Identify which cell holds the provided text, then report its (x, y) central coordinate. 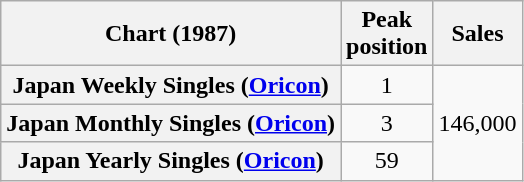
Peakposition (387, 34)
1 (387, 85)
3 (387, 123)
Japan Weekly Singles (Oricon) (171, 85)
59 (387, 161)
Japan Monthly Singles (Oricon) (171, 123)
Chart (1987) (171, 34)
146,000 (478, 123)
Japan Yearly Singles (Oricon) (171, 161)
Sales (478, 34)
